Capture the cell that displays the provided text and extract its (x, y) central coordinate. 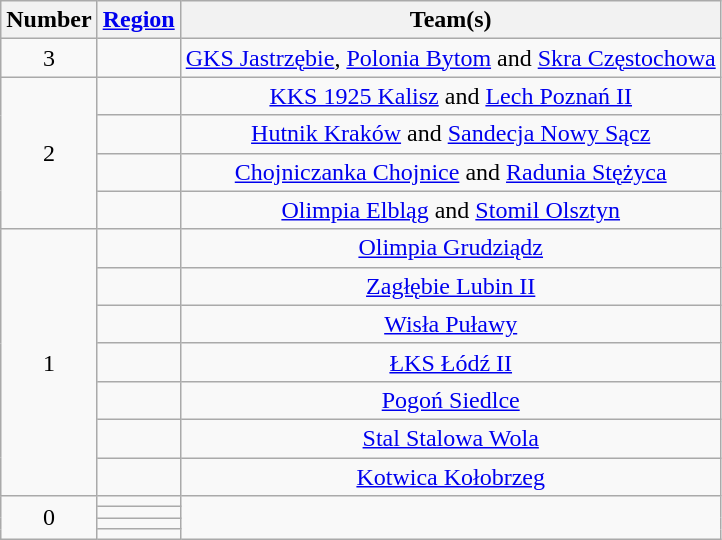
Team(s) (450, 20)
Pogoń Siedlce (450, 400)
3 (49, 58)
2 (49, 153)
Hutnik Kraków and Sandecja Nowy Sącz (450, 134)
Olimpia Elbląg and Stomil Olsztyn (450, 210)
Chojniczanka Chojnice and Radunia Stężyca (450, 172)
1 (49, 362)
0 (49, 518)
Wisła Puławy (450, 324)
Stal Stalowa Wola (450, 438)
Kotwica Kołobrzeg (450, 477)
Zagłębie Lubin II (450, 286)
KKS 1925 Kalisz and Lech Poznań II (450, 96)
Olimpia Grudziądz (450, 248)
ŁKS Łódź II (450, 362)
GKS Jastrzębie, Polonia Bytom and Skra Częstochowa (450, 58)
Number (49, 20)
Region (138, 20)
